Search for the cell housing the specified text and yield its [x, y] center coordinate. 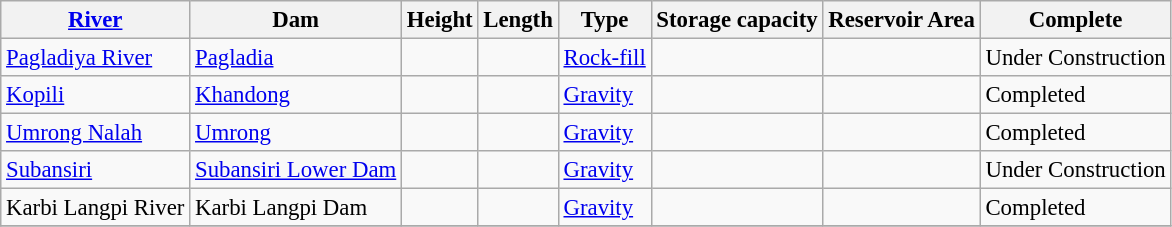
Length [518, 20]
Dam [296, 20]
Khandong [296, 95]
Reservoir Area [902, 20]
River [96, 20]
Complete [1076, 20]
Pagladiya River [96, 58]
Rock-fill [604, 58]
Storage capacity [737, 20]
Kopili [96, 95]
Height [440, 20]
Pagladia [296, 58]
Umrong [296, 133]
Subansiri [96, 170]
Karbi Langpi River [96, 208]
Umrong Nalah [96, 133]
Karbi Langpi Dam [296, 208]
Subansiri Lower Dam [296, 170]
Type [604, 20]
